Find where the given text appears and provide that cell's center as [X, Y] coordinate. 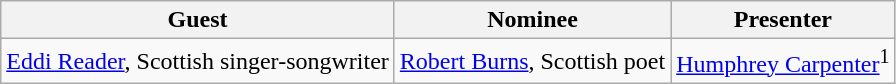
Presenter [783, 20]
Robert Burns, Scottish poet [532, 62]
Eddi Reader, Scottish singer-songwriter [198, 62]
Guest [198, 20]
Nominee [532, 20]
Humphrey Carpenter1 [783, 62]
